Capture the cell that displays the provided text and extract its (x, y) central coordinate. 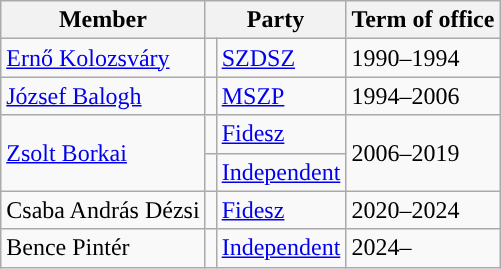
Bence Pintér (103, 248)
József Balogh (103, 96)
1990–1994 (423, 58)
Party (276, 20)
2024– (423, 248)
2020–2024 (423, 210)
MSZP (281, 96)
Zsolt Borkai (103, 153)
Csaba András Dézsi (103, 210)
Ernő Kolozsváry (103, 58)
Term of office (423, 20)
Member (103, 20)
2006–2019 (423, 153)
SZDSZ (281, 58)
1994–2006 (423, 96)
